Output the [x, y] coordinate of the center of the cell containing the given text.  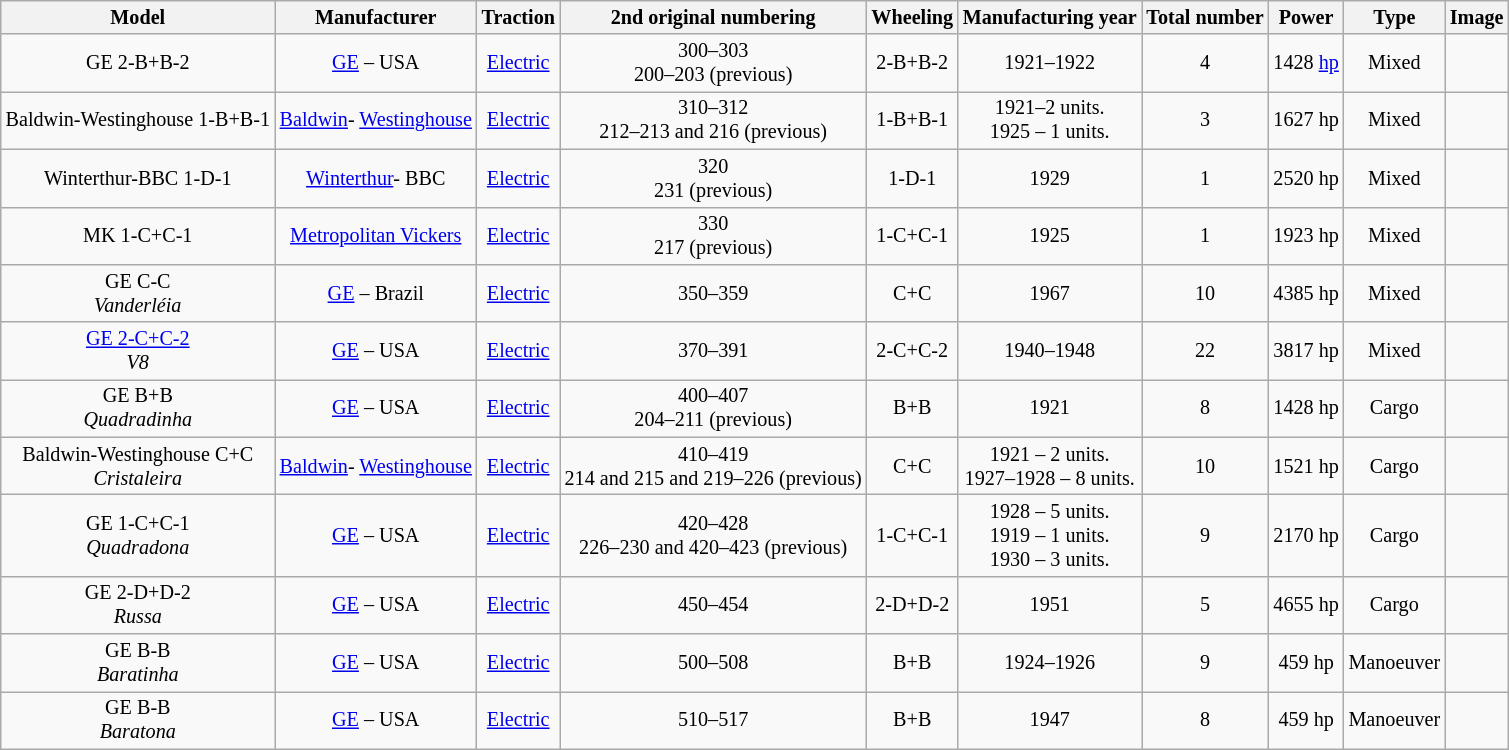
4385 hp [1306, 294]
330 217 (previous) [714, 236]
350–359 [714, 294]
GE – Brazil [376, 294]
Baldwin-Westinghouse C+C Cristaleira [138, 467]
Winterthur- BBC [376, 179]
420–428 226–230 and 420–423 (previous) [714, 536]
1947 [1050, 721]
Manufacturing year [1050, 18]
410–419 214 and 215 and 219–226 (previous) [714, 467]
1925 [1050, 236]
2520 hp [1306, 179]
370–391 [714, 352]
1940–1948 [1050, 352]
1921 – 2 units. 1927–1928 – 8 units. [1050, 467]
320 231 (previous) [714, 179]
GE C-CVanderléia [138, 294]
1924–1926 [1050, 663]
1627 hp [1306, 121]
2-D+D-2 [912, 606]
2170 hp [1306, 536]
3 [1206, 121]
GE 2-D+D-2Russa [138, 606]
Power [1306, 18]
Wheeling [912, 18]
Traction [518, 18]
Metropolitan Vickers [376, 236]
Baldwin-Westinghouse 1-B+B-1 [138, 121]
Manufacturer [376, 18]
2-C+C-2 [912, 352]
2-B+B-2 [912, 64]
1921–1922 [1050, 64]
GE B+B Quadradinha [138, 409]
2nd original numbering [714, 18]
4 [1206, 64]
450–454 [714, 606]
GE B-B Baratinha [138, 663]
GE 2-C+C-2 V8 [138, 352]
1921 [1050, 409]
1-D-1 [912, 179]
Total number [1206, 18]
MK 1-C+C-1 [138, 236]
1951 [1050, 606]
4655 hp [1306, 606]
1929 [1050, 179]
3817 hp [1306, 352]
1928 – 5 units. 1919 – 1 units. 1930 – 3 units. [1050, 536]
1921–2 units. 1925 – 1 units. [1050, 121]
300–303 200–203 (previous) [714, 64]
1521 hp [1306, 467]
310–312 212–213 and 216 (previous) [714, 121]
Winterthur-BBC 1-D-1 [138, 179]
1923 hp [1306, 236]
Type [1394, 18]
500–508 [714, 663]
GE 2-B+B-2 [138, 64]
GE 1-C+C-1Quadradona [138, 536]
400–407 204–211 (previous) [714, 409]
GE B-B Baratona [138, 721]
22 [1206, 352]
Image [1476, 18]
1-B+B-1 [912, 121]
510–517 [714, 721]
1967 [1050, 294]
5 [1206, 606]
Model [138, 18]
